Extract the [x, y] coordinate from the center of the cell holding the provided text.  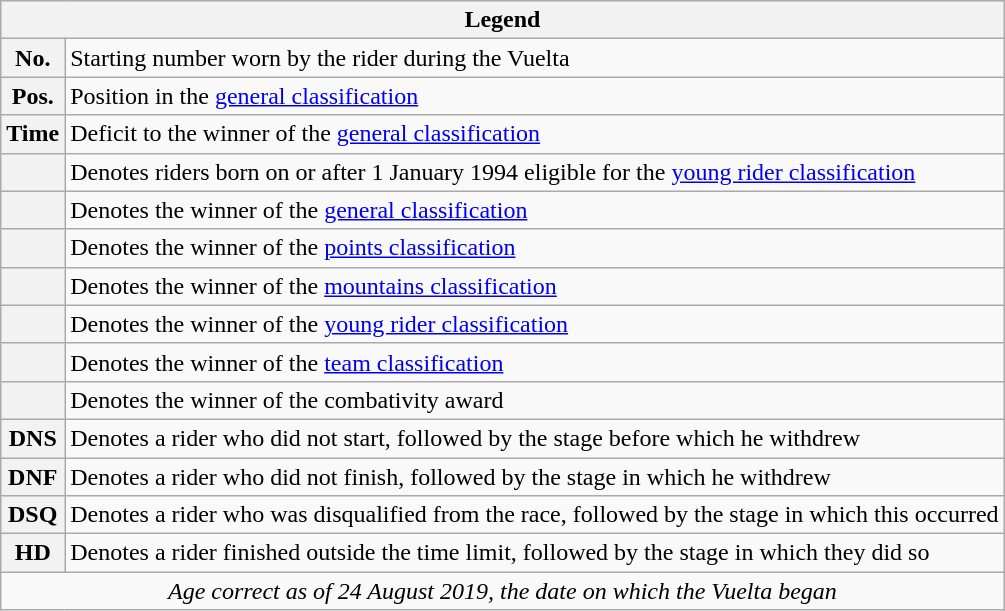
Deficit to the winner of the general classification [534, 134]
Denotes the winner of the points classification [534, 248]
No. [33, 58]
HD [33, 553]
DSQ [33, 515]
Denotes a rider who did not start, followed by the stage before which he withdrew [534, 438]
Starting number worn by the rider during the Vuelta [534, 58]
Denotes the winner of the general classification [534, 210]
Pos. [33, 96]
Age correct as of 24 August 2019, the date on which the Vuelta began [502, 591]
Denotes the winner of the mountains classification [534, 286]
Denotes a rider finished outside the time limit, followed by the stage in which they did so [534, 553]
Denotes the winner of the team classification [534, 362]
Time [33, 134]
Denotes riders born on or after 1 January 1994 eligible for the young rider classification [534, 172]
Denotes a rider who was disqualified from the race, followed by the stage in which this occurred [534, 515]
Denotes the winner of the combativity award [534, 400]
Denotes a rider who did not finish, followed by the stage in which he withdrew [534, 477]
Legend [502, 20]
Denotes the winner of the young rider classification [534, 324]
DNS [33, 438]
Position in the general classification [534, 96]
DNF [33, 477]
